From the cell containing the given text, extract its center point as (x, y) coordinate. 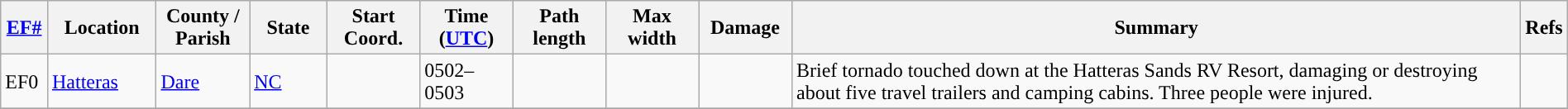
State (289, 28)
NC (289, 81)
Hatteras (102, 81)
0502–0503 (466, 81)
Path length (559, 28)
Max width (652, 28)
Location (102, 28)
County / Parish (203, 28)
EF# (25, 28)
EF0 (25, 81)
Dare (203, 81)
Refs (1545, 28)
Start Coord. (374, 28)
Damage (744, 28)
Time (UTC) (466, 28)
Summary (1156, 28)
